Locate the cell with the specified text and output its (X, Y) center coordinate. 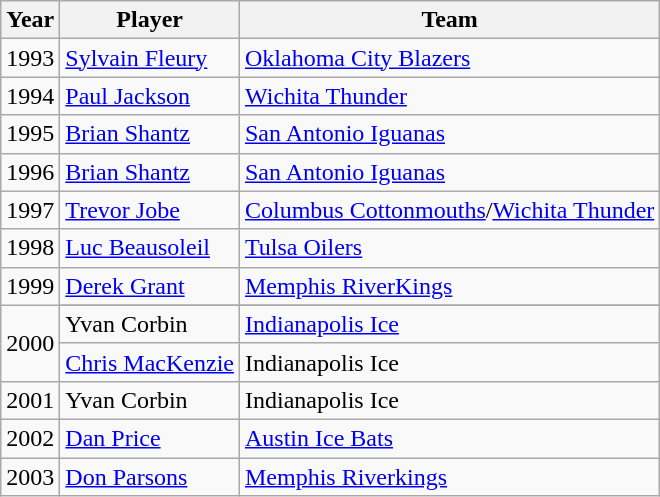
Player (150, 20)
Trevor Jobe (150, 210)
Sylvain Fleury (150, 58)
Memphis RiverKings (449, 286)
Wichita Thunder (449, 96)
1993 (30, 58)
Tulsa Oilers (449, 248)
Memphis Riverkings (449, 477)
2003 (30, 477)
Columbus Cottonmouths/Wichita Thunder (449, 210)
1998 (30, 248)
Luc Beausoleil (150, 248)
1994 (30, 96)
2002 (30, 438)
1995 (30, 134)
Paul Jackson (150, 96)
Year (30, 20)
Chris MacKenzie (150, 362)
2001 (30, 400)
Dan Price (150, 438)
2000 (30, 343)
Oklahoma City Blazers (449, 58)
Team (449, 20)
1997 (30, 210)
Austin Ice Bats (449, 438)
1999 (30, 286)
Derek Grant (150, 286)
Don Parsons (150, 477)
1996 (30, 172)
